Identify which cell holds the provided text, then report its (x, y) central coordinate. 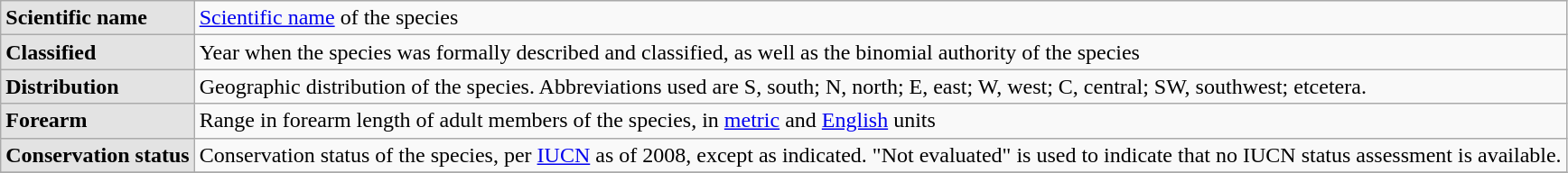
Range in forearm length of adult members of the species, in metric and English units (880, 121)
Scientific name of the species (880, 18)
Scientific name (98, 18)
Distribution (98, 86)
Conservation status (98, 155)
Forearm (98, 121)
Geographic distribution of the species. Abbreviations used are S, south; N, north; E, east; W, west; C, central; SW, southwest; etcetera. (880, 86)
Year when the species was formally described and classified, as well as the binomial authority of the species (880, 52)
Classified (98, 52)
